Extract the (X, Y) coordinate from the center of the cell holding the provided text.  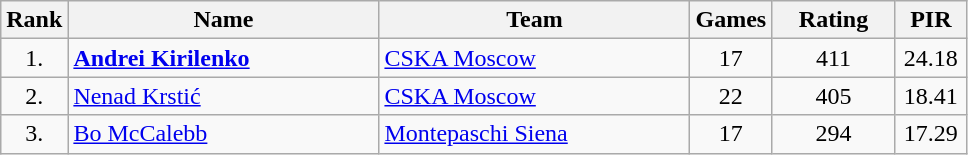
Team (534, 20)
3. (34, 134)
405 (834, 96)
22 (731, 96)
Montepaschi Siena (534, 134)
PIR (930, 20)
Rank (34, 20)
Rating (834, 20)
411 (834, 58)
Andrei Kirilenko (224, 58)
294 (834, 134)
Bo McCalebb (224, 134)
Games (731, 20)
1. (34, 58)
24.18 (930, 58)
18.41 (930, 96)
Nenad Krstić (224, 96)
2. (34, 96)
17.29 (930, 134)
Name (224, 20)
